Locate the cell with the specified text and output its (x, y) center coordinate. 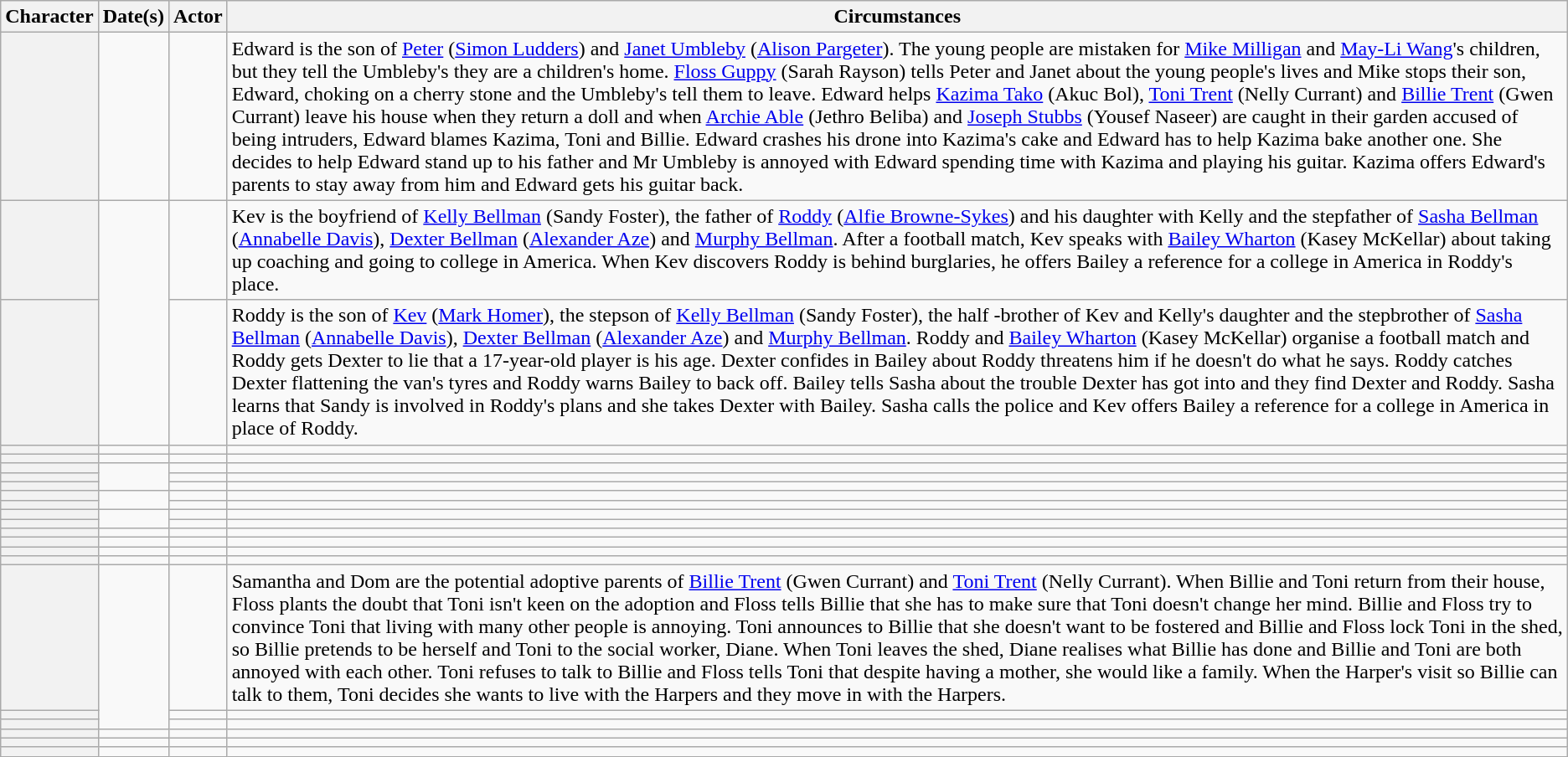
Circumstances (897, 17)
Actor (198, 17)
Character (49, 17)
Date(s) (133, 17)
